Find where the given text appears and provide that cell's center as (X, Y) coordinate. 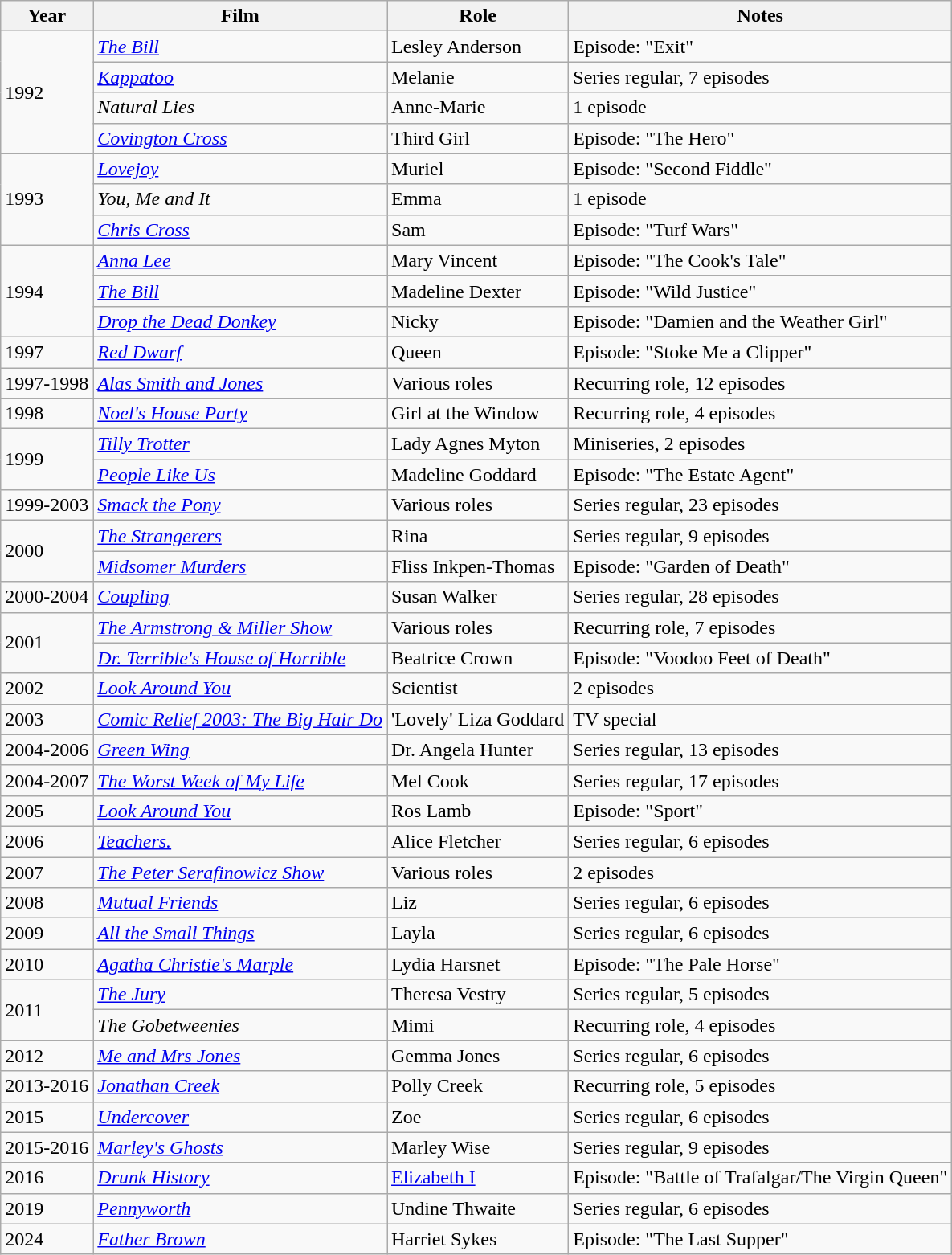
2015-2016 (47, 1147)
Episode: "The Pale Horse" (760, 964)
2019 (47, 1208)
Green Wing (240, 750)
Episode: "The Last Supper" (760, 1239)
Undercover (240, 1117)
Year (47, 16)
2002 (47, 689)
Episode: "Second Fiddle" (760, 169)
Anna Lee (240, 260)
Mel Cook (478, 780)
Harriet Sykes (478, 1239)
Lesley Anderson (478, 47)
Series regular, 13 episodes (760, 750)
Covington Cross (240, 138)
Drunk History (240, 1178)
Episode: "Turf Wars" (760, 230)
2024 (47, 1239)
2007 (47, 872)
Episode: "Sport" (760, 811)
Third Girl (478, 138)
Recurring role, 12 episodes (760, 383)
Film (240, 16)
Dr. Angela Hunter (478, 750)
Episode: "Damien and the Weather Girl" (760, 321)
Madeline Dexter (478, 291)
2013-2016 (47, 1086)
Zoe (478, 1117)
1998 (47, 414)
Smack the Pony (240, 505)
2001 (47, 643)
Lady Agnes Myton (478, 444)
Series regular, 5 episodes (760, 995)
Liz (478, 903)
Emma (478, 199)
Theresa Vestry (478, 995)
Mary Vincent (478, 260)
Anne-Marie (478, 108)
Pennyworth (240, 1208)
Nicky (478, 321)
Polly Creek (478, 1086)
2003 (47, 719)
The Worst Week of My Life (240, 780)
Episode: "The Cook's Tale" (760, 260)
Episode: "The Estate Agent" (760, 475)
Susan Walker (478, 597)
Undine Thwaite (478, 1208)
Series regular, 7 episodes (760, 77)
1997-1998 (47, 383)
Comic Relief 2003: The Big Hair Do (240, 719)
The Gobetweenies (240, 1025)
Dr. Terrible's House of Horrible (240, 658)
1999-2003 (47, 505)
Ros Lamb (478, 811)
Father Brown (240, 1239)
Teachers. (240, 841)
2015 (47, 1117)
2004-2007 (47, 780)
Madeline Goddard (478, 475)
Marley Wise (478, 1147)
The Armstrong & Miller Show (240, 627)
2016 (47, 1178)
1999 (47, 460)
2006 (47, 841)
Role (478, 16)
Agatha Christie's Marple (240, 964)
The Peter Serafinowicz Show (240, 872)
Me and Mrs Jones (240, 1056)
Lydia Harsnet (478, 964)
Chris Cross (240, 230)
Alas Smith and Jones (240, 383)
People Like Us (240, 475)
1997 (47, 352)
Episode: "Exit" (760, 47)
Noel's House Party (240, 414)
The Jury (240, 995)
Girl at the Window (478, 414)
2004-2006 (47, 750)
2009 (47, 934)
Midsomer Murders (240, 566)
Queen (478, 352)
Episode: "Battle of Trafalgar/The Virgin Queen" (760, 1178)
Gemma Jones (478, 1056)
Notes (760, 16)
Mimi (478, 1025)
You, Me and It (240, 199)
The Strangerers (240, 536)
Kappatoo (240, 77)
2000 (47, 551)
Mutual Friends (240, 903)
Natural Lies (240, 108)
Muriel (478, 169)
2000-2004 (47, 597)
Layla (478, 934)
Episode: "Wild Justice" (760, 291)
All the Small Things (240, 934)
Tilly Trotter (240, 444)
Series regular, 23 episodes (760, 505)
Recurring role, 5 episodes (760, 1086)
Red Dwarf (240, 352)
2011 (47, 1010)
1994 (47, 291)
Episode: "Voodoo Feet of Death" (760, 658)
Series regular, 28 episodes (760, 597)
2005 (47, 811)
Drop the Dead Donkey (240, 321)
Sam (478, 230)
Melanie (478, 77)
2010 (47, 964)
Lovejoy (240, 169)
Beatrice Crown (478, 658)
'Lovely' Liza Goddard (478, 719)
Coupling (240, 597)
1993 (47, 199)
Scientist (478, 689)
Recurring role, 7 episodes (760, 627)
2012 (47, 1056)
Alice Fletcher (478, 841)
Elizabeth I (478, 1178)
Jonathan Creek (240, 1086)
Rina (478, 536)
Marley's Ghosts (240, 1147)
Episode: "Stoke Me a Clipper" (760, 352)
Series regular, 17 episodes (760, 780)
Fliss Inkpen-Thomas (478, 566)
2008 (47, 903)
Miniseries, 2 episodes (760, 444)
1992 (47, 92)
TV special (760, 719)
Episode: "Garden of Death" (760, 566)
Episode: "The Hero" (760, 138)
